Pinpoint the cell where the given text exists, returning its [x, y] midpoint coordinate. 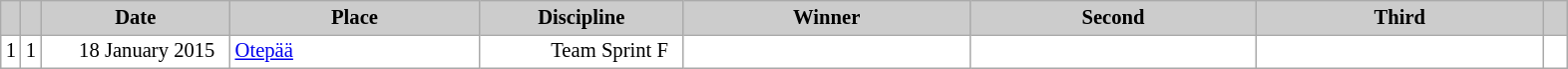
Winner [826, 17]
Date [136, 17]
Third [1400, 17]
Team Sprint F [581, 51]
Second [1113, 17]
18 January 2015 [136, 51]
Place [355, 17]
Otepää [355, 51]
Discipline [581, 17]
